Capture the cell that displays the provided text and extract its (X, Y) central coordinate. 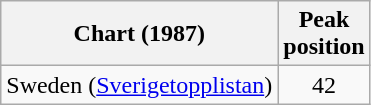
Chart (1987) (140, 34)
42 (324, 85)
Sweden (Sverigetopplistan) (140, 85)
Peakposition (324, 34)
